Provide the [X, Y] coordinate of the cell's center where the given text is located.  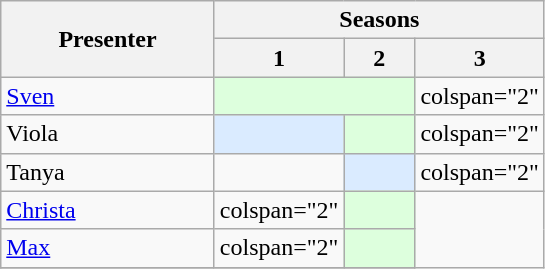
3 [480, 58]
1 [279, 58]
Viola [108, 134]
Sven [108, 96]
Presenter [108, 39]
2 [380, 58]
Seasons [379, 20]
Max [108, 248]
Tanya [108, 172]
Christa [108, 210]
